From the cell containing the given text, extract its center point as (X, Y) coordinate. 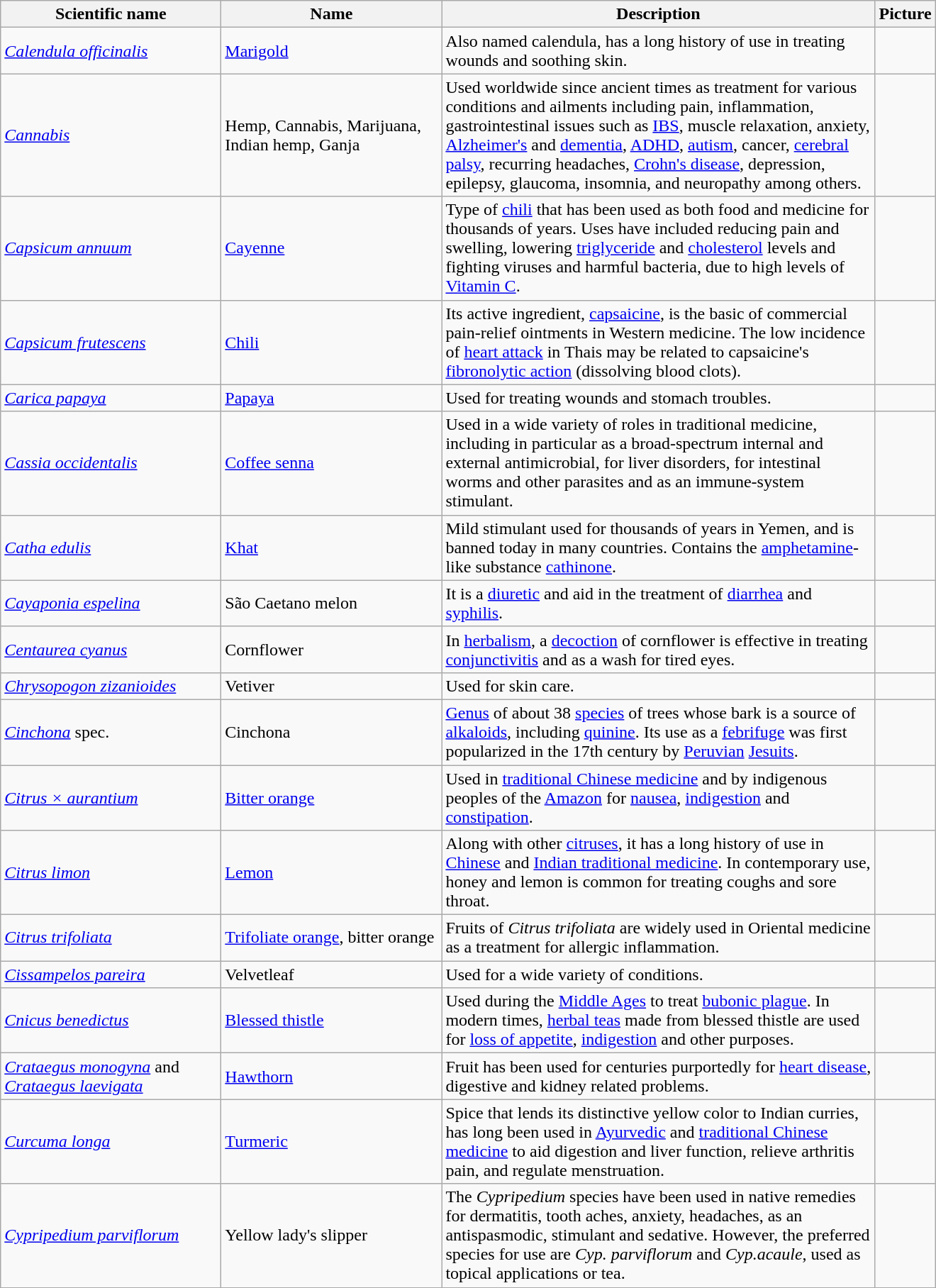
Cissampelos pareira (111, 975)
Capsicum frutescens (111, 342)
Cayaponia espelina (111, 603)
Carica papaya (111, 398)
Cannabis (111, 135)
Lemon (332, 872)
Name (332, 14)
Mild stimulant used for thousands of years in Yemen, and is banned today in many countries. Contains the amphetamine-like substance cathinone. (658, 548)
Calendula officinalis (111, 51)
Description (658, 14)
Bitter orange (332, 797)
Cayenne (332, 248)
Also named calendula, has a long history of use in treating wounds and soothing skin. (658, 51)
Used for skin care. (658, 686)
Turmeric (332, 1142)
In herbalism, a decoction of cornflower is effective in treating conjunctivitis and as a wash for tired eyes. (658, 650)
Cassia occidentalis (111, 463)
Velvetleaf (332, 975)
Curcuma longa (111, 1142)
Yellow lady's slipper (332, 1236)
Used in traditional Chinese medicine and by indigenous peoples of the Amazon for nausea, indigestion and constipation. (658, 797)
Cypripedium parviflorum (111, 1236)
Used for treating wounds and stomach troubles. (658, 398)
Citrus × aurantium (111, 797)
Hawthorn (332, 1077)
Cornflower (332, 650)
Hemp, Cannabis, Marijuana, Indian hemp, Ganja (332, 135)
Papaya (332, 398)
Chrysopogon zizanioides (111, 686)
Scientific name (111, 14)
Khat (332, 548)
Used for a wide variety of conditions. (658, 975)
São Caetano melon (332, 603)
Marigold (332, 51)
Vetiver (332, 686)
Chili (332, 342)
Capsicum annuum (111, 248)
Centaurea cyanus (111, 650)
Fruits of Citrus trifoliata are widely used in Oriental medicine as a treatment for allergic inflammation. (658, 938)
Crataegus monogyna and Crataegus laevigata (111, 1077)
Blessed thistle (332, 1021)
Picture (905, 14)
Citrus trifoliata (111, 938)
Catha edulis (111, 548)
Trifoliate orange, bitter orange (332, 938)
It is a diuretic and aid in the treatment of diarrhea and syphilis. (658, 603)
Citrus limon (111, 872)
Fruit has been used for centuries purportedly for heart disease, digestive and kidney related problems. (658, 1077)
Coffee senna (332, 463)
Cinchona spec. (111, 732)
Cnicus benedictus (111, 1021)
Cinchona (332, 732)
